Identify which cell holds the provided text, then report its (X, Y) central coordinate. 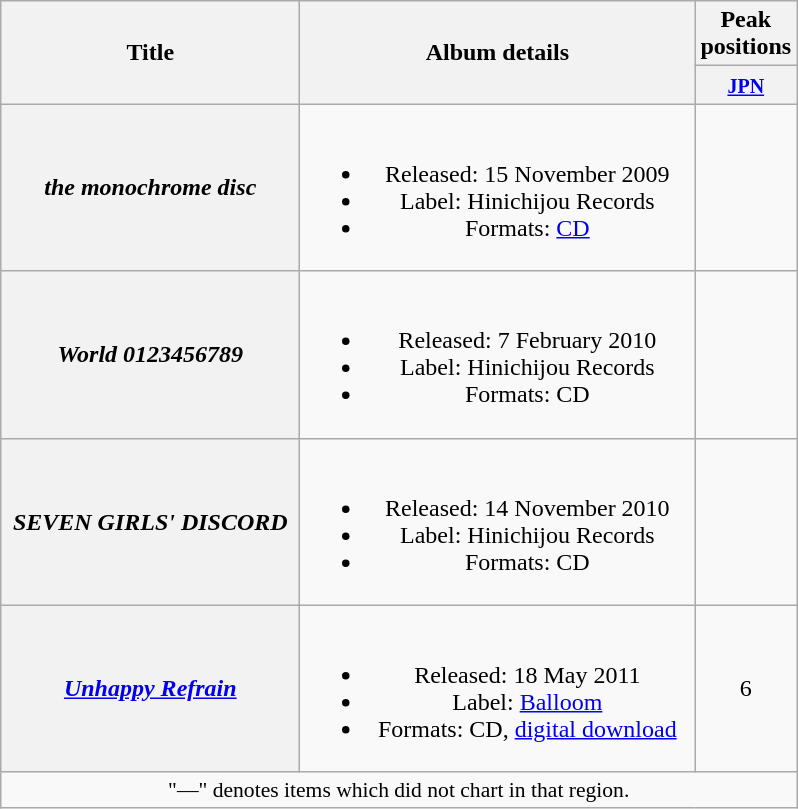
Title (150, 52)
Album details (498, 52)
Released: 14 November 2010Label: Hinichijou RecordsFormats: CD (498, 522)
Released: 15 November 2009Label: Hinichijou RecordsFormats: CD (498, 188)
World 0123456789 (150, 354)
the monochrome disc (150, 188)
6 (746, 688)
SEVEN GIRLS' DISCORD (150, 522)
Unhappy Refrain (150, 688)
"—" denotes items which did not chart in that region. (399, 790)
JPN (746, 85)
Released: 18 May 2011Label: BalloomFormats: CD, digital download (498, 688)
Peak positions (746, 34)
Released: 7 February 2010Label: Hinichijou RecordsFormats: CD (498, 354)
